Pinpoint the cell where the given text exists, returning its [x, y] midpoint coordinate. 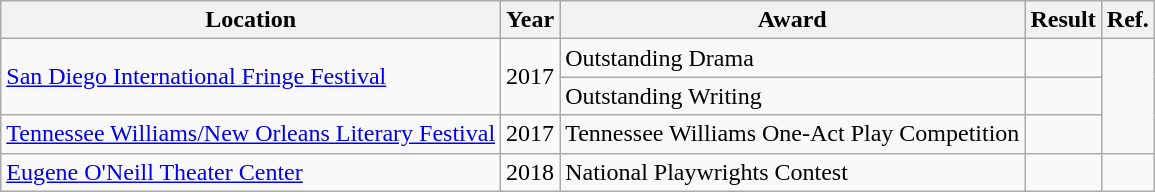
Award [792, 20]
Result [1063, 20]
Eugene O'Neill Theater Center [251, 172]
2018 [530, 172]
Tennessee Williams One-Act Play Competition [792, 134]
San Diego International Fringe Festival [251, 77]
Location [251, 20]
Tennessee Williams/New Orleans Literary Festival [251, 134]
National Playwrights Contest [792, 172]
Year [530, 20]
Outstanding Writing [792, 96]
Ref. [1128, 20]
Outstanding Drama [792, 58]
